Find where the given text appears and provide that cell's center as (x, y) coordinate. 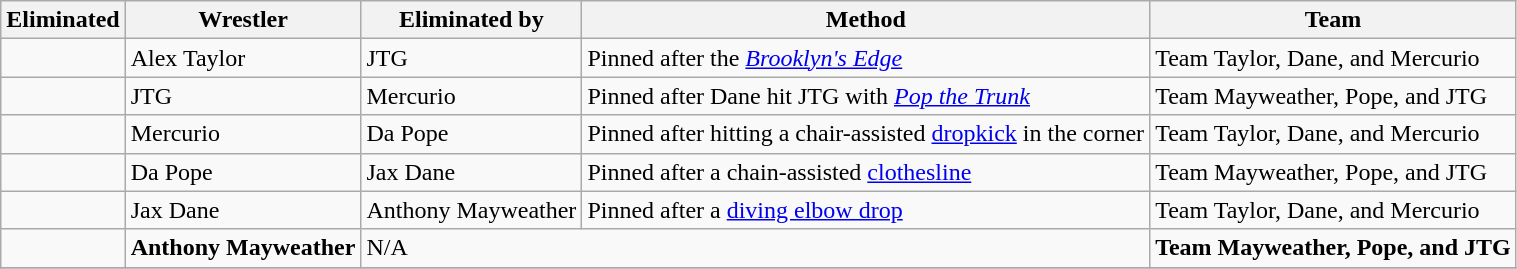
Method (866, 20)
Pinned after a diving elbow drop (866, 210)
Eliminated (63, 20)
Pinned after a chain-assisted clothesline (866, 172)
Team (1334, 20)
Pinned after the Brooklyn's Edge (866, 58)
Wrestler (243, 20)
Alex Taylor (243, 58)
Eliminated by (472, 20)
Pinned after hitting a chair-assisted dropkick in the corner (866, 134)
N/A (756, 248)
Pinned after Dane hit JTG with Pop the Trunk (866, 96)
